Find where the given text appears and provide that cell's center as [X, Y] coordinate. 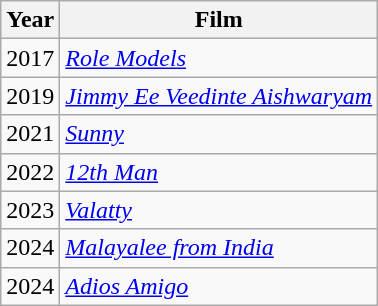
2022 [30, 172]
Role Models [219, 58]
Adios Amigo [219, 286]
Sunny [219, 134]
2017 [30, 58]
Valatty [219, 210]
2023 [30, 210]
Malayalee from India [219, 248]
2021 [30, 134]
Jimmy Ee Veedinte Aishwaryam [219, 96]
2019 [30, 96]
Year [30, 20]
Film [219, 20]
12th Man [219, 172]
